Find where the given text appears and provide that cell's center as (X, Y) coordinate. 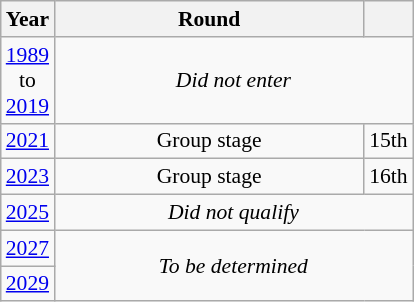
2027 (28, 248)
2021 (28, 141)
Round (209, 19)
Did not enter (234, 80)
1989to2019 (28, 80)
15th (388, 141)
16th (388, 177)
To be determined (234, 266)
Year (28, 19)
2023 (28, 177)
2029 (28, 284)
2025 (28, 213)
Did not qualify (234, 213)
